Locate the cell with the specified text and output its [X, Y] center coordinate. 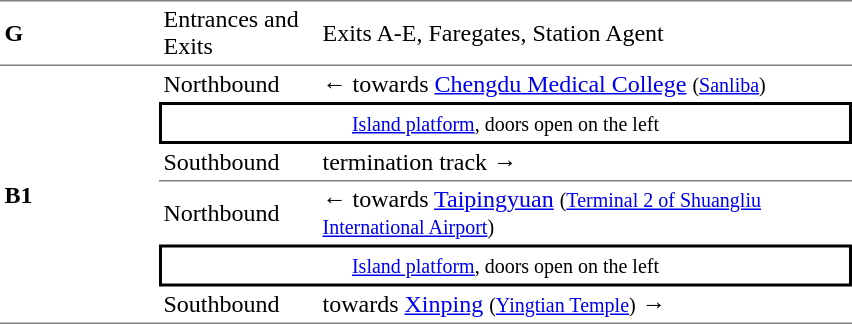
G [80, 33]
← towards Chengdu Medical College (Sanliba) [585, 84]
← towards Taipingyuan (Terminal 2 of Shuangliu International Airport) [585, 214]
B1 [80, 195]
Exits A-E, Faregates, Station Agent [585, 33]
towards Xinping (Yingtian Temple) → [585, 305]
Entrances and Exits [238, 33]
termination track → [585, 163]
